Return the (x, y) coordinate for the center point of the cell that contains the specified text.  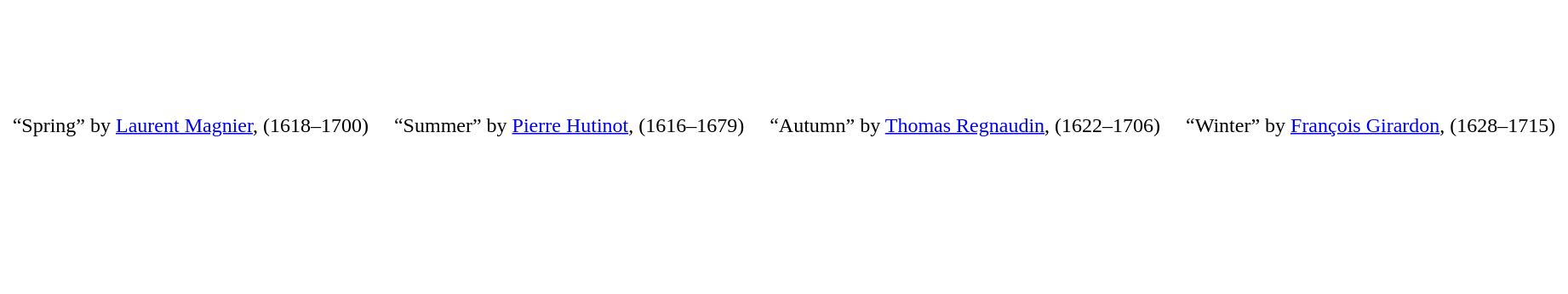
“Summer” by Pierre Hutinot, (1616–1679) (569, 198)
“Winter” by François Girardon, (1628–1715) (1371, 198)
“Spring” by Laurent Magnier, (1618–1700) (191, 198)
“Autumn” by Thomas Regnaudin, (1622–1706) (965, 198)
